Provide the (X, Y) coordinate of the cell's center where the given text is located.  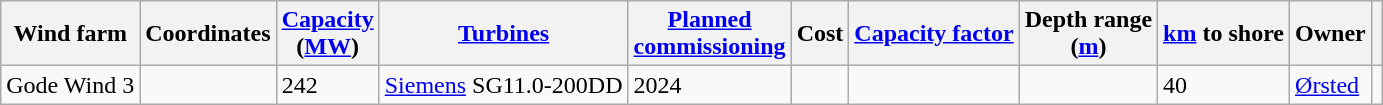
Siemens SG11.0-200DD (504, 85)
Turbines (504, 34)
242 (328, 85)
Cost (820, 34)
Capacity factor (934, 34)
2024 (710, 85)
Ørsted (1331, 85)
Coordinates (208, 34)
Depth range (m) (1088, 34)
km to shore (1224, 34)
Wind farm (70, 34)
Owner (1331, 34)
Gode Wind 3 (70, 85)
Planned commissioning (710, 34)
40 (1224, 85)
Capacity (MW) (328, 34)
